Output the (x, y) coordinate of the center of the cell containing the given text.  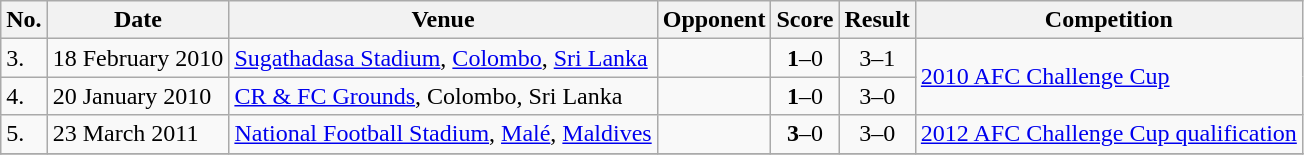
4. (24, 96)
Competition (1108, 20)
20 January 2010 (138, 96)
Result (877, 20)
Sugathadasa Stadium, Colombo, Sri Lanka (443, 58)
Score (805, 20)
No. (24, 20)
3–1 (877, 58)
2012 AFC Challenge Cup qualification (1108, 134)
3. (24, 58)
National Football Stadium, Malé, Maldives (443, 134)
Date (138, 20)
Venue (443, 20)
5. (24, 134)
Opponent (714, 20)
23 March 2011 (138, 134)
18 February 2010 (138, 58)
CR & FC Grounds, Colombo, Sri Lanka (443, 96)
2010 AFC Challenge Cup (1108, 77)
